Determine the [X, Y] coordinate at the center of the cell enclosing the given text.  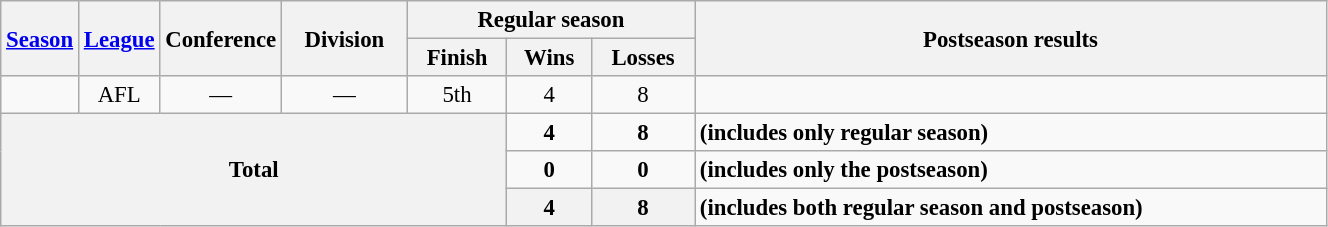
Division [344, 38]
5th [456, 95]
AFL [118, 95]
Postseason results [1011, 38]
(includes both regular season and postseason) [1011, 208]
Conference [221, 38]
Regular season [550, 20]
Season [40, 38]
Total [254, 170]
Finish [456, 58]
League [118, 38]
(includes only the postseason) [1011, 170]
(includes only regular season) [1011, 133]
Wins [550, 58]
Losses [644, 58]
